Output the [X, Y] coordinate of the center of the cell containing the given text.  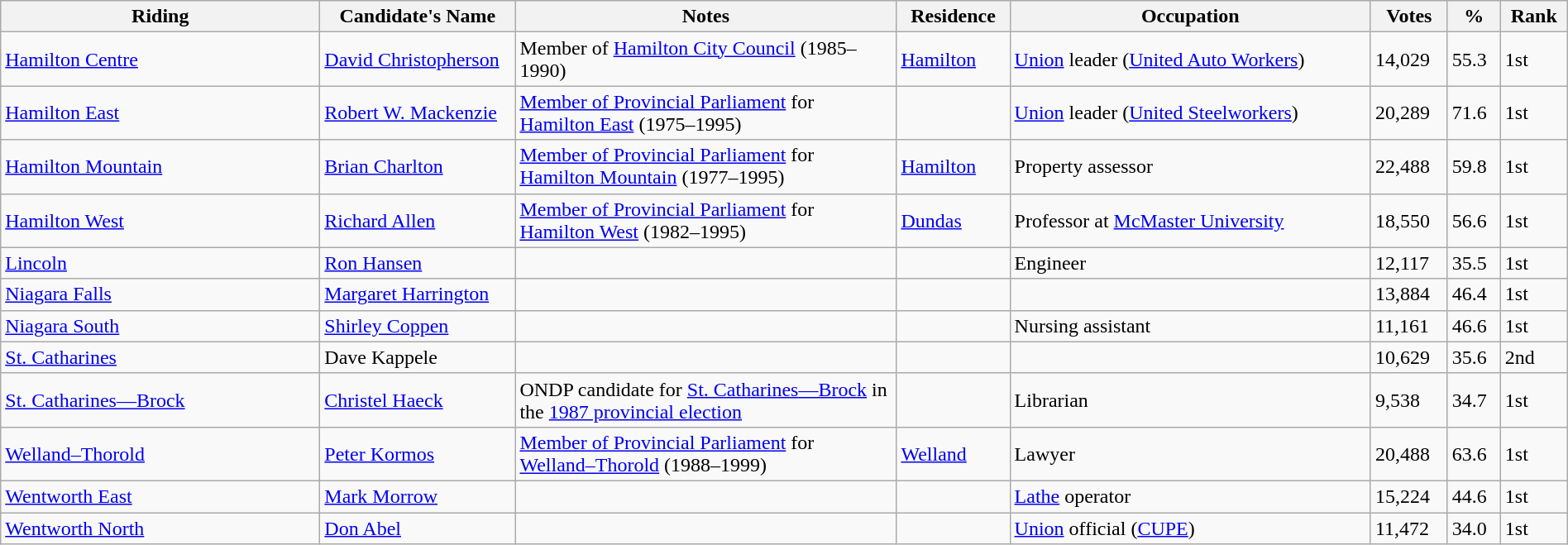
Lawyer [1190, 453]
Niagara Falls [160, 294]
Richard Allen [418, 220]
Brian Charlton [418, 167]
Hamilton West [160, 220]
20,488 [1409, 453]
Hamilton Centre [160, 60]
Engineer [1190, 263]
Residence [953, 17]
Hamilton East [160, 112]
18,550 [1409, 220]
Christel Haeck [418, 400]
71.6 [1474, 112]
Notes [706, 17]
Niagara South [160, 326]
Wentworth North [160, 528]
11,472 [1409, 528]
44.6 [1474, 496]
Peter Kormos [418, 453]
Member of Provincial Parliament for Welland–Thorold (1988–1999) [706, 453]
ONDP candidate for St. Catharines—Brock in the 1987 provincial election [706, 400]
55.3 [1474, 60]
11,161 [1409, 326]
David Christopherson [418, 60]
46.6 [1474, 326]
15,224 [1409, 496]
Member of Provincial Parliament for Hamilton West (1982–1995) [706, 220]
13,884 [1409, 294]
Dundas [953, 220]
63.6 [1474, 453]
34.7 [1474, 400]
34.0 [1474, 528]
46.4 [1474, 294]
Shirley Coppen [418, 326]
Riding [160, 17]
35.5 [1474, 263]
% [1474, 17]
Lincoln [160, 263]
Margaret Harrington [418, 294]
22,488 [1409, 167]
Votes [1409, 17]
Member of Provincial Parliament for Hamilton East (1975–1995) [706, 112]
Rank [1533, 17]
Member of Hamilton City Council (1985–1990) [706, 60]
9,538 [1409, 400]
Candidate's Name [418, 17]
12,117 [1409, 263]
Robert W. Mackenzie [418, 112]
Lathe operator [1190, 496]
Ron Hansen [418, 263]
Mark Morrow [418, 496]
Wentworth East [160, 496]
14,029 [1409, 60]
Dave Kappele [418, 357]
59.8 [1474, 167]
Welland [953, 453]
Property assessor [1190, 167]
Nursing assistant [1190, 326]
Union official (CUPE) [1190, 528]
Librarian [1190, 400]
Union leader (United Steelworkers) [1190, 112]
10,629 [1409, 357]
Hamilton Mountain [160, 167]
Don Abel [418, 528]
35.6 [1474, 357]
St. Catharines—Brock [160, 400]
Member of Provincial Parliament for Hamilton Mountain (1977–1995) [706, 167]
St. Catharines [160, 357]
2nd [1533, 357]
Professor at McMaster University [1190, 220]
20,289 [1409, 112]
Welland–Thorold [160, 453]
Union leader (United Auto Workers) [1190, 60]
Occupation [1190, 17]
56.6 [1474, 220]
